Extract the [X, Y] coordinate from the center of the cell holding the provided text.  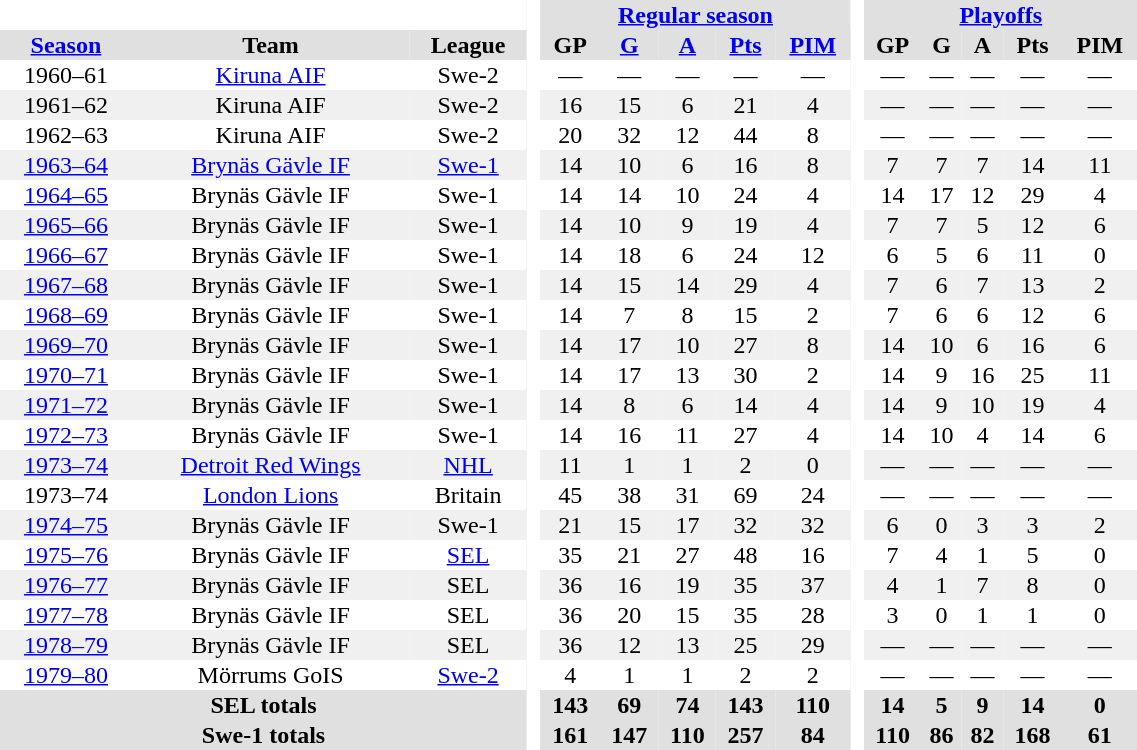
1972–73 [66, 435]
1974–75 [66, 525]
1978–79 [66, 645]
Britain [468, 495]
161 [570, 735]
1975–76 [66, 555]
1977–78 [66, 615]
1979–80 [66, 675]
31 [688, 495]
61 [1100, 735]
1965–66 [66, 225]
Mörrums GoIS [270, 675]
Detroit Red Wings [270, 465]
London Lions [270, 495]
1976–77 [66, 585]
1967–68 [66, 285]
1969–70 [66, 345]
168 [1032, 735]
League [468, 45]
1971–72 [66, 405]
44 [746, 135]
86 [942, 735]
1961–62 [66, 105]
NHL [468, 465]
147 [630, 735]
82 [982, 735]
84 [812, 735]
1970–71 [66, 375]
Team [270, 45]
48 [746, 555]
18 [630, 255]
Swe-1 totals [264, 735]
1966–67 [66, 255]
Regular season [696, 15]
38 [630, 495]
Season [66, 45]
1960–61 [66, 75]
SEL totals [264, 705]
45 [570, 495]
37 [812, 585]
257 [746, 735]
28 [812, 615]
1968–69 [66, 315]
1963–64 [66, 165]
1964–65 [66, 195]
30 [746, 375]
1962–63 [66, 135]
74 [688, 705]
